Return the (X, Y) coordinate for the center point of the cell that contains the specified text.  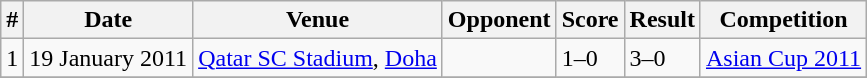
19 January 2011 (108, 58)
3–0 (662, 58)
Date (108, 20)
Competition (783, 20)
Asian Cup 2011 (783, 58)
Score (590, 20)
1–0 (590, 58)
Result (662, 20)
Opponent (499, 20)
Venue (318, 20)
# (12, 20)
Qatar SC Stadium, Doha (318, 58)
1 (12, 58)
